Identify which cell holds the provided text, then report its [X, Y] central coordinate. 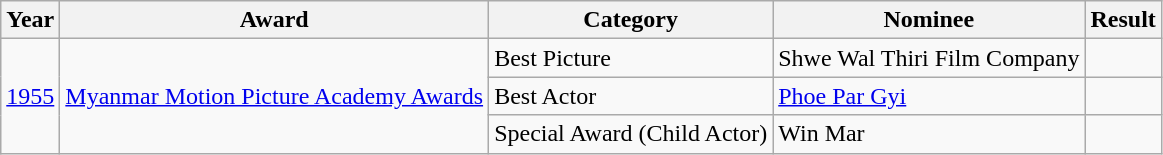
Award [274, 20]
Result [1123, 20]
Year [30, 20]
Category [631, 20]
Best Actor [631, 96]
Best Picture [631, 58]
1955 [30, 96]
Special Award (Child Actor) [631, 134]
Myanmar Motion Picture Academy Awards [274, 96]
Phoe Par Gyi [929, 96]
Nominee [929, 20]
Win Mar [929, 134]
Shwe Wal Thiri Film Company [929, 58]
